Identify which cell holds the provided text, then report its (x, y) central coordinate. 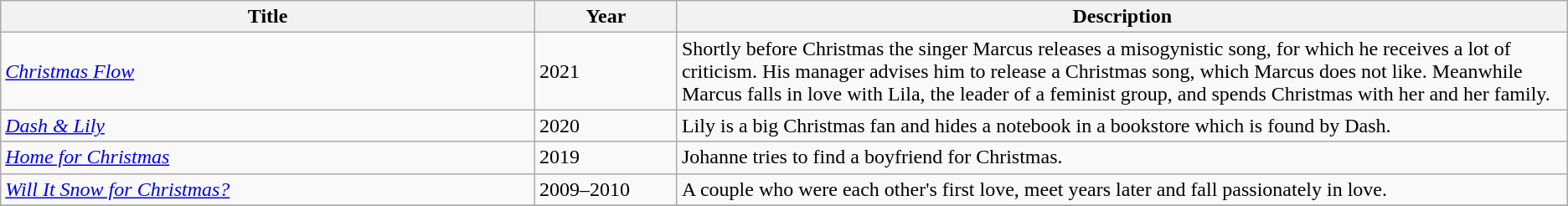
Year (606, 17)
Will It Snow for Christmas? (268, 189)
2020 (606, 126)
A couple who were each other's first love, meet years later and fall passionately in love. (1122, 189)
Description (1122, 17)
Christmas Flow (268, 71)
2019 (606, 157)
Home for Christmas (268, 157)
Title (268, 17)
Johanne tries to find a boyfriend for Christmas. (1122, 157)
2009–2010 (606, 189)
Lily is a big Christmas fan and hides a notebook in a bookstore which is found by Dash. (1122, 126)
Dash & Lily (268, 126)
2021 (606, 71)
